Return [X, Y] of the center of cell containing provided text 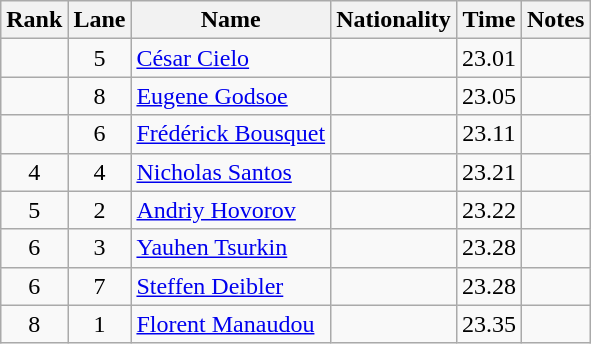
2 [100, 210]
Florent Manaudou [231, 324]
23.35 [488, 324]
Yauhen Tsurkin [231, 248]
23.21 [488, 172]
Nicholas Santos [231, 172]
Eugene Godsoe [231, 96]
23.11 [488, 134]
Rank [34, 20]
Lane [100, 20]
Nationality [394, 20]
César Cielo [231, 58]
Time [488, 20]
Andriy Hovorov [231, 210]
Frédérick Bousquet [231, 134]
23.05 [488, 96]
1 [100, 324]
Steffen Deibler [231, 286]
23.22 [488, 210]
Name [231, 20]
Notes [555, 20]
23.01 [488, 58]
3 [100, 248]
7 [100, 286]
